Identify which cell holds the provided text, then report its [x, y] central coordinate. 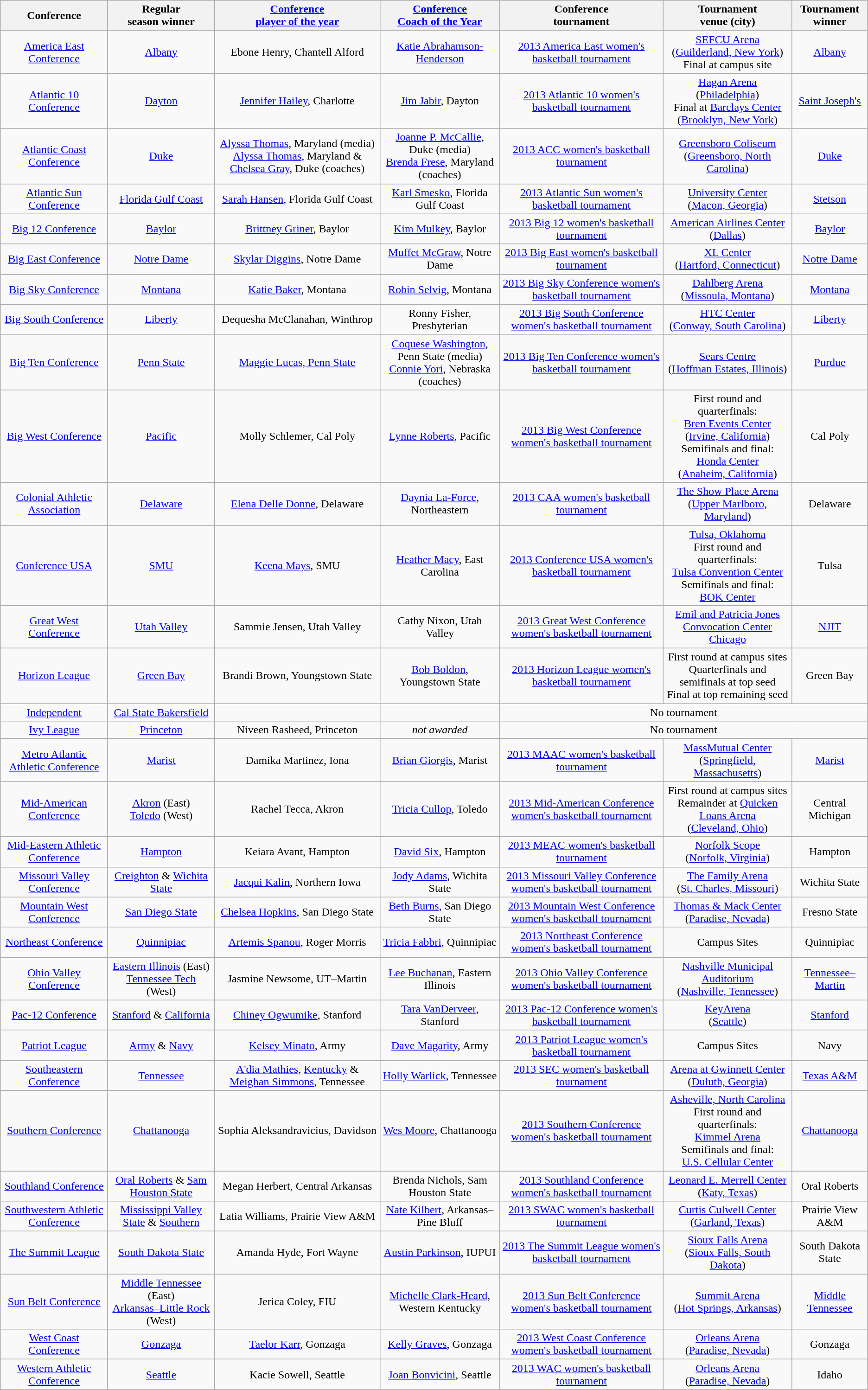
Southland Conference [54, 1185]
Kelly Graves, Gonzaga [440, 1344]
2013 Big West Conference women's basketball tournament [581, 436]
2013 Northeast Conference women's basketball tournament [581, 942]
2013 WAC women's basketball tournament [581, 1375]
MassMutual Center(Springfield, Massachusetts) [728, 760]
Jody Adams, Wichita State [440, 882]
Molly Schlemer, Cal Poly [297, 436]
Tricia Fabbri, Quinnipiac [440, 942]
2013 Mountain West Conference women's basketball tournament [581, 912]
Conference USA [54, 565]
Maggie Lucas, Penn State [297, 362]
Joan Bonvicini, Seattle [440, 1375]
Leonard E. Merrell Center(Katy, Texas) [728, 1185]
Ronny Fisher, Presbyterian [440, 319]
Tournament venue (city) [728, 16]
Tennessee–Martin [830, 979]
Florida Gulf Coast [161, 199]
Mid-Eastern Athletic Conference [54, 852]
Mississippi Valley State & Southern [161, 1216]
Ohio Valley Conference [54, 979]
Artemis Spanou, Roger Morris [297, 942]
The Summit League [54, 1253]
2013 Big Ten Conference women's basketball tournament [581, 362]
Texas A&M [830, 1075]
2013 Big Sky Conference women's basketball tournament [581, 289]
Kim Mulkey, Baylor [440, 229]
Kacie Sowell, Seattle [297, 1375]
Michelle Clark-Heard, Western Kentucky [440, 1301]
Keena Mays, SMU [297, 565]
Wes Moore, Chattanooga [440, 1131]
Eastern Illinois (East) Tennessee Tech (West) [161, 979]
Metro Atlantic Athletic Conference [54, 760]
Jerica Coley, FIU [297, 1301]
Alyssa Thomas, Maryland (media)Alyssa Thomas, Maryland & Chelsea Gray, Duke (coaches) [297, 156]
The Show Place Arena(Upper Marlboro, Maryland) [728, 504]
Lee Buchanan, Eastern Illinois [440, 979]
Brenda Nichols, Sam Houston State [440, 1185]
Brian Giorgis, Marist [440, 760]
Oral Roberts [830, 1185]
2013 Atlantic Sun women's basketball tournament [581, 199]
Arena at Gwinnett Center(Duluth, Georgia) [728, 1075]
Jasmine Newsome, UT–Martin [297, 979]
KeyArena(Seattle) [728, 1015]
Karl Smesko, Florida Gulf Coast [440, 199]
2013 Southern Conference women's basketball tournament [581, 1131]
Big South Conference [54, 319]
Dayton [161, 101]
2013 West Coast Conference women's basketball tournament [581, 1344]
Chiney Ogwumike, Stanford [297, 1015]
Idaho [830, 1375]
Atlantic Coast Conference [54, 156]
Ivy League [54, 730]
2013 The Summit League women's basketball tournament [581, 1253]
NJIT [830, 627]
Jennifer Hailey, Charlotte [297, 101]
Big East Conference [54, 259]
2013 SWAC women's basketball tournament [581, 1216]
Oral Roberts & Sam Houston State [161, 1185]
Southern Conference [54, 1131]
SMU [161, 565]
Fresno State [830, 912]
Tulsa, OklahomaFirst round and quarterfinals:Tulsa Convention CenterSemifinals and final:BOK Center [728, 565]
Regular season winner [161, 16]
2013 CAA women's basketball tournament [581, 504]
Muffet McGraw, Notre Dame [440, 259]
Princeton [161, 730]
2013 Missouri Valley Conference women's basketball tournament [581, 882]
Mountain West Conference [54, 912]
Mid-American Conference [54, 809]
Pacific [161, 436]
Pac-12 Conference [54, 1015]
University Center(Macon, Georgia) [728, 199]
Megan Herbert, Central Arkansas [297, 1185]
Holly Warlick, Tennessee [440, 1075]
HTC Center(Conway, South Carolina) [728, 319]
2013 Southland Conference women's basketball tournament [581, 1185]
Seattle [161, 1375]
XL Center(Hartford, Connecticut) [728, 259]
Atlantic Sun Conference [54, 199]
Stanford & California [161, 1015]
Sarah Hansen, Florida Gulf Coast [297, 199]
Creighton & Wichita State [161, 882]
Central Michigan [830, 809]
Skylar Diggins, Notre Dame [297, 259]
Katie Baker, Montana [297, 289]
Jacqui Kalin, Northern Iowa [297, 882]
2013 SEC women's basketball tournament [581, 1075]
Army & Navy [161, 1045]
Ebone Henry, Chantell Alford [297, 52]
Middle Tennessee (East)Arkansas–Little Rock (West) [161, 1301]
Saint Joseph's [830, 101]
Tournament winner [830, 16]
The Family Arena(St. Charles, Missouri) [728, 882]
2013 Patriot League women's basketball tournament [581, 1045]
Tulsa [830, 565]
America East Conference [54, 52]
Curtis Culwell Center(Garland, Texas) [728, 1216]
Wichita State [830, 882]
Sioux Falls Arena(Sioux Falls, South Dakota) [728, 1253]
Southeastern Conference [54, 1075]
Heather Macy, East Carolina [440, 565]
Emil and Patricia Jones Convocation Center Chicago [728, 627]
Brittney Griner, Baylor [297, 229]
not awarded [440, 730]
Daynia La-Force, Northeastern [440, 504]
Kelsey Minato, Army [297, 1045]
Sophia Aleksandravicius, Davidson [297, 1131]
Sammie Jensen, Utah Valley [297, 627]
2013 Big East women's basketball tournament [581, 259]
Taelor Karr, Gonzaga [297, 1344]
Greensboro Coliseum(Greensboro, North Carolina) [728, 156]
Conference [54, 16]
Independent [54, 712]
2013 Great West Conference women's basketball tournament [581, 627]
2013 MAAC women's basketball tournament [581, 760]
Sun Belt Conference [54, 1301]
West Coast Conference [54, 1344]
2013 Mid-American Conference women's basketball tournament [581, 809]
Northeast Conference [54, 942]
Joanne P. McCallie, Duke (media)Brenda Frese, Maryland (coaches) [440, 156]
Big 12 Conference [54, 229]
First round and quarterfinals:Bren Events Center(Irvine, California)Semifinals and final:Honda Center(Anaheim, California) [728, 436]
A'dia Mathies, Kentucky & Meighan Simmons, Tennessee [297, 1075]
Middle Tennessee [830, 1301]
SEFCU Arena (Guilderland, New York) Final at campus site [728, 52]
Bob Boldon, Youngstown State [440, 676]
Austin Parkinson, IUPUI [440, 1253]
Colonial Athletic Association [54, 504]
Chelsea Hopkins, San Diego State [297, 912]
Latia Williams, Prairie View A&M [297, 1216]
Penn State [161, 362]
Elena Delle Donne, Delaware [297, 504]
Cathy Nixon, Utah Valley [440, 627]
Damika Martinez, Iona [297, 760]
Dahlberg Arena(Missoula, Montana) [728, 289]
First round at campus sites Remainder at Quicken Loans Arena(Cleveland, Ohio) [728, 809]
Southwestern Athletic Conference [54, 1216]
Asheville, North CarolinaFirst round and quarterfinals:Kimmel ArenaSemifinals and final:U.S. Cellular Center [728, 1131]
2013 Sun Belt Conference women's basketball tournament [581, 1301]
Prairie View A&M [830, 1216]
Horizon League [54, 676]
Katie Abrahamson-Henderson [440, 52]
Brandi Brown, Youngstown State [297, 676]
Lynne Roberts, Pacific [440, 436]
Great West Conference [54, 627]
Missouri Valley Conference [54, 882]
Conference tournament [581, 16]
Navy [830, 1045]
Sears Centre(Hoffman Estates, Illinois) [728, 362]
Conference player of the year [297, 16]
2013 Ohio Valley Conference women's basketball tournament [581, 979]
Tara VanDerveer, Stanford [440, 1015]
Tennessee [161, 1075]
Cal State Bakersfield [161, 712]
Dave Magarity, Army [440, 1045]
Atlantic 10 Conference [54, 101]
Stanford [830, 1015]
2013 Conference USA women's basketball tournament [581, 565]
2013 Pac-12 Conference women's basketball tournament [581, 1015]
Nate Kilbert, Arkansas–Pine Bluff [440, 1216]
Robin Selvig, Montana [440, 289]
Patriot League [54, 1045]
Summit Arena(Hot Springs, Arkansas) [728, 1301]
American Airlines Center(Dallas) [728, 229]
Nashville Municipal Auditorium(Nashville, Tennessee) [728, 979]
2013 MEAC women's basketball tournament [581, 852]
2013 ACC women's basketball tournament [581, 156]
2013 America East women's basketball tournament [581, 52]
Utah Valley [161, 627]
2013 Big 12 women's basketball tournament [581, 229]
Akron (East) Toledo (West) [161, 809]
Coquese Washington, Penn State (media)Connie Yori, Nebraska(coaches) [440, 362]
Conference Coach of the Year [440, 16]
2013 Atlantic 10 women's basketball tournament [581, 101]
First round at campus sitesQuarterfinals and semifinals at top seedFinal at top remaining seed [728, 676]
2013 Big South Conference women's basketball tournament [581, 319]
Stetson [830, 199]
Niveen Rasheed, Princeton [297, 730]
David Six, Hampton [440, 852]
Cal Poly [830, 436]
Tricia Cullop, Toledo [440, 809]
Rachel Tecca, Akron [297, 809]
Big Ten Conference [54, 362]
Dequesha McClanahan, Winthrop [297, 319]
Jim Jabir, Dayton [440, 101]
Hagan Arena(Philadelphia)Final at Barclays Center(Brooklyn, New York) [728, 101]
Thomas & Mack Center(Paradise, Nevada) [728, 912]
2013 Horizon League women's basketball tournament [581, 676]
Purdue [830, 362]
Western Athletic Conference [54, 1375]
San Diego State [161, 912]
Norfolk Scope(Norfolk, Virginia) [728, 852]
Amanda Hyde, Fort Wayne [297, 1253]
Big West Conference [54, 436]
Big Sky Conference [54, 289]
Beth Burns, San Diego State [440, 912]
Keiara Avant, Hampton [297, 852]
